Output the [X, Y] coordinate of the center of the cell containing the given text.  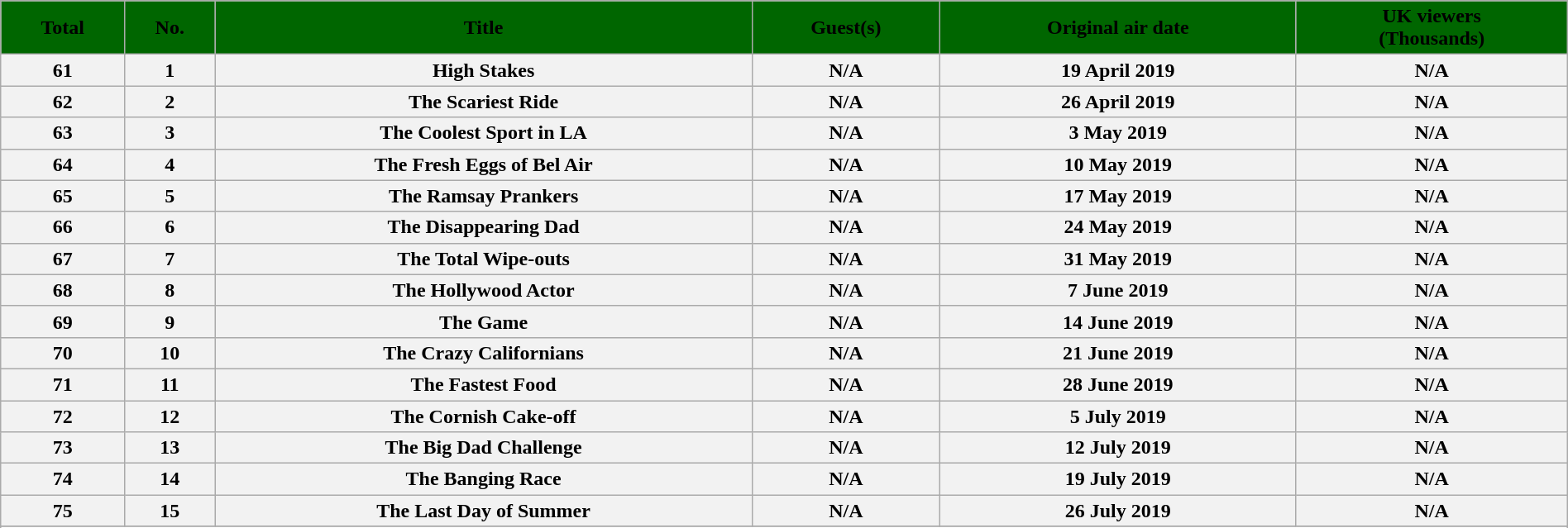
14 [170, 479]
The Fastest Food [483, 384]
The Total Wipe-outs [483, 259]
The Last Day of Summer [483, 511]
8 [170, 290]
The Banging Race [483, 479]
The Scariest Ride [483, 102]
11 [170, 384]
The Coolest Sport in LA [483, 133]
10 [170, 353]
12 July 2019 [1118, 448]
10 May 2019 [1118, 164]
9 [170, 321]
63 [63, 133]
12 [170, 416]
Title [483, 28]
75 [63, 511]
3 May 2019 [1118, 133]
The Cornish Cake-off [483, 416]
High Stakes [483, 70]
19 July 2019 [1118, 479]
68 [63, 290]
UK viewers(Thousands) [1432, 28]
26 April 2019 [1118, 102]
4 [170, 164]
7 [170, 259]
21 June 2019 [1118, 353]
66 [63, 227]
Guest(s) [845, 28]
13 [170, 448]
70 [63, 353]
62 [63, 102]
1 [170, 70]
The Ramsay Prankers [483, 196]
Original air date [1118, 28]
5 [170, 196]
6 [170, 227]
61 [63, 70]
28 June 2019 [1118, 384]
31 May 2019 [1118, 259]
71 [63, 384]
69 [63, 321]
26 July 2019 [1118, 511]
19 April 2019 [1118, 70]
5 July 2019 [1118, 416]
14 June 2019 [1118, 321]
The Fresh Eggs of Bel Air [483, 164]
64 [63, 164]
The Crazy Californians [483, 353]
The Hollywood Actor [483, 290]
The Game [483, 321]
65 [63, 196]
No. [170, 28]
2 [170, 102]
15 [170, 511]
73 [63, 448]
17 May 2019 [1118, 196]
The Big Dad Challenge [483, 448]
24 May 2019 [1118, 227]
3 [170, 133]
Total [63, 28]
74 [63, 479]
72 [63, 416]
7 June 2019 [1118, 290]
The Disappearing Dad [483, 227]
67 [63, 259]
